Find where the given text appears and provide that cell's center as [x, y] coordinate. 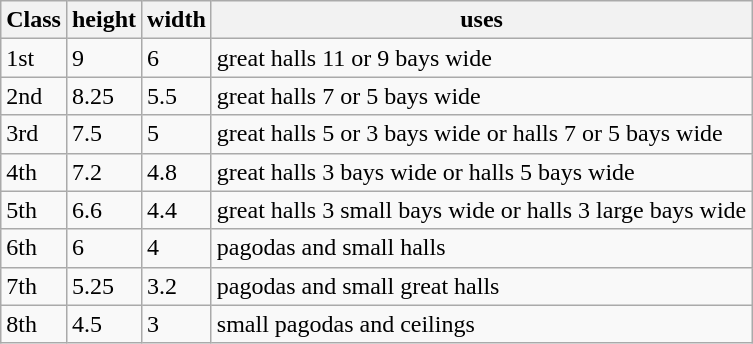
7.2 [104, 172]
2nd [34, 96]
4.4 [177, 210]
9 [104, 58]
8th [34, 324]
3 [177, 324]
great halls 11 or 9 bays wide [481, 58]
uses [481, 20]
5 [177, 134]
3rd [34, 134]
4th [34, 172]
6.6 [104, 210]
small pagodas and ceilings [481, 324]
great halls 5 or 3 bays wide or halls 7 or 5 bays wide [481, 134]
height [104, 20]
5th [34, 210]
great halls 3 small bays wide or halls 3 large bays wide [481, 210]
1st [34, 58]
4 [177, 248]
Class [34, 20]
pagodas and small halls [481, 248]
4.8 [177, 172]
5.5 [177, 96]
pagodas and small great halls [481, 286]
3.2 [177, 286]
8.25 [104, 96]
great halls 3 bays wide or halls 5 bays wide [481, 172]
great halls 7 or 5 bays wide [481, 96]
7.5 [104, 134]
7th [34, 286]
width [177, 20]
6th [34, 248]
4.5 [104, 324]
5.25 [104, 286]
